Output the [x, y] coordinate of the center of the cell containing the given text.  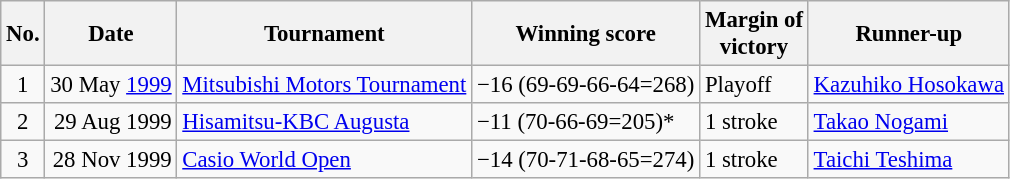
28 Nov 1999 [111, 160]
Mitsubishi Motors Tournament [324, 85]
Hisamitsu-KBC Augusta [324, 122]
Takao Nogami [908, 122]
Taichi Teshima [908, 160]
Kazuhiko Hosokawa [908, 85]
−14 (70-71-68-65=274) [586, 160]
No. [23, 34]
30 May 1999 [111, 85]
Tournament [324, 34]
−11 (70-66-69=205)* [586, 122]
Casio World Open [324, 160]
3 [23, 160]
2 [23, 122]
Margin ofvictory [754, 34]
29 Aug 1999 [111, 122]
−16 (69-69-66-64=268) [586, 85]
Playoff [754, 85]
Date [111, 34]
Winning score [586, 34]
1 [23, 85]
Runner-up [908, 34]
